Detect which cell encompasses the target text, then output its (X, Y) center coordinate. 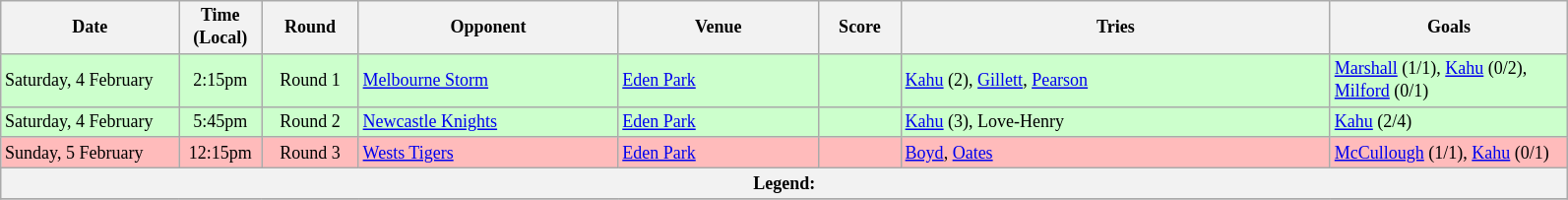
Score (860, 28)
Sunday, 5 February (91, 152)
Round 1 (311, 80)
Kahu (2/4) (1449, 122)
Round 2 (311, 122)
Kahu (2), Gillett, Pearson (1115, 80)
Newcastle Knights (488, 122)
Wests Tigers (488, 152)
Marshall (1/1), Kahu (0/2), Milford (0/1) (1449, 80)
Tries (1115, 28)
Kahu (3), Love-Henry (1115, 122)
Venue (719, 28)
Round (311, 28)
Boyd, Oates (1115, 152)
12:15pm (220, 152)
Date (91, 28)
Round 3 (311, 152)
5:45pm (220, 122)
Melbourne Storm (488, 80)
Legend: (784, 183)
Opponent (488, 28)
2:15pm (220, 80)
Goals (1449, 28)
McCullough (1/1), Kahu (0/1) (1449, 152)
Time (Local) (220, 28)
